Return the [X, Y] coordinate for the center point of the cell that contains the specified text.  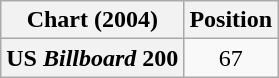
US Billboard 200 [92, 58]
67 [231, 58]
Chart (2004) [92, 20]
Position [231, 20]
